Find where the given text appears and provide that cell's center as (X, Y) coordinate. 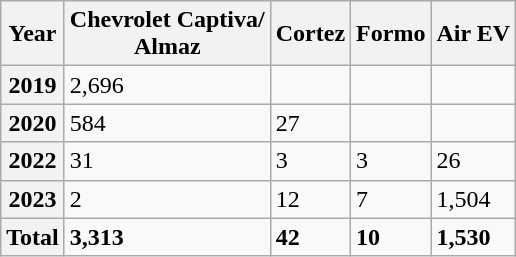
2019 (33, 85)
2020 (33, 123)
2023 (33, 199)
584 (167, 123)
42 (310, 237)
3,313 (167, 237)
1,504 (474, 199)
10 (391, 237)
2,696 (167, 85)
Chevrolet Captiva/Almaz (167, 34)
Cortez (310, 34)
Air EV (474, 34)
1,530 (474, 237)
26 (474, 161)
12 (310, 199)
2022 (33, 161)
Total (33, 237)
31 (167, 161)
27 (310, 123)
Year (33, 34)
Formo (391, 34)
7 (391, 199)
2 (167, 199)
